Scan for the cell matching the given text and deliver its [X, Y] coordinate at center. 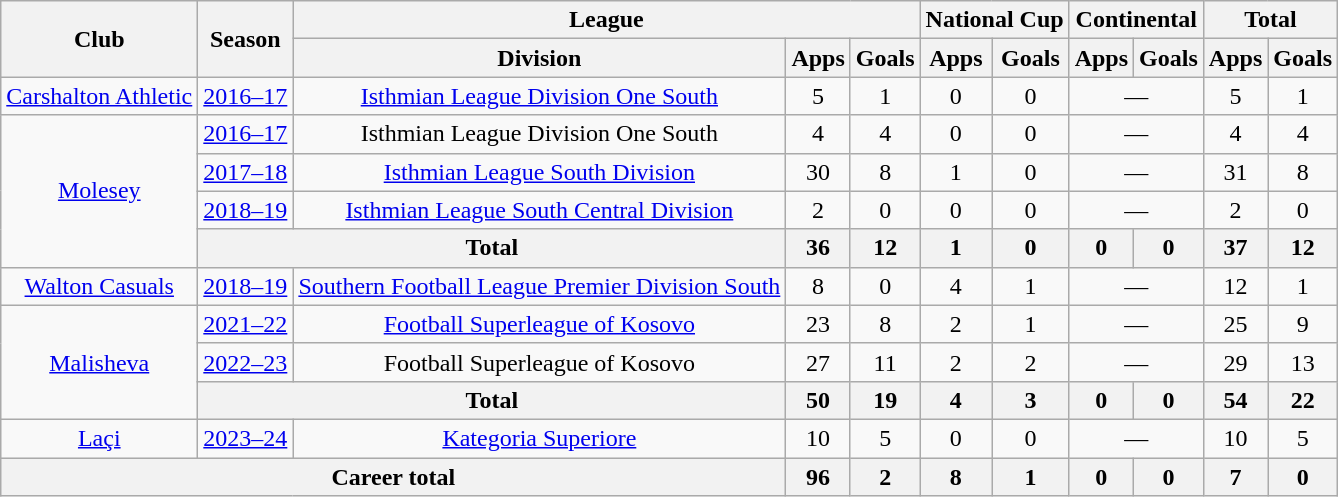
Molesey [100, 191]
League [606, 20]
Kategoria Superiore [540, 438]
Season [246, 39]
2021–22 [246, 324]
Southern Football League Premier Division South [540, 286]
9 [1303, 324]
Continental [1136, 20]
Club [100, 39]
Carshalton Athletic [100, 96]
Isthmian League South Central Division [540, 210]
Laçi [100, 438]
19 [885, 400]
2023–24 [246, 438]
National Cup [994, 20]
11 [885, 362]
Isthmian League South Division [540, 172]
Walton Casuals [100, 286]
27 [818, 362]
54 [1235, 400]
37 [1235, 248]
29 [1235, 362]
31 [1235, 172]
30 [818, 172]
Career total [394, 477]
Division [540, 58]
13 [1303, 362]
2022–23 [246, 362]
7 [1235, 477]
25 [1235, 324]
23 [818, 324]
2017–18 [246, 172]
Malisheva [100, 362]
3 [1031, 400]
50 [818, 400]
36 [818, 248]
22 [1303, 400]
96 [818, 477]
